Locate the cell with the specified text and output its [x, y] center coordinate. 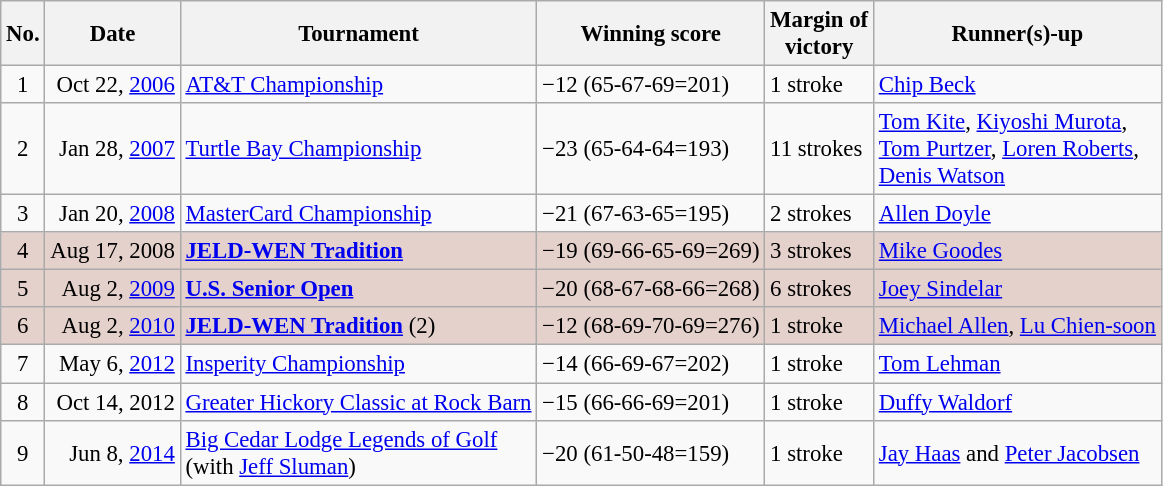
11 strokes [820, 149]
Runner(s)-up [1017, 34]
JELD-WEN Tradition (2) [358, 327]
Mike Goodes [1017, 251]
Winning score [651, 34]
−14 (66-69-67=202) [651, 364]
Oct 14, 2012 [112, 402]
Allen Doyle [1017, 214]
3 strokes [820, 251]
2 [23, 149]
JELD-WEN Tradition [358, 251]
4 [23, 251]
Jun 8, 2014 [112, 452]
2 strokes [820, 214]
1 [23, 85]
Michael Allen, Lu Chien-soon [1017, 327]
May 6, 2012 [112, 364]
Aug 17, 2008 [112, 251]
Tom Lehman [1017, 364]
7 [23, 364]
−23 (65-64-64=193) [651, 149]
Oct 22, 2006 [112, 85]
6 [23, 327]
Jay Haas and Peter Jacobsen [1017, 452]
8 [23, 402]
Tom Kite, Kiyoshi Murota, Tom Purtzer, Loren Roberts, Denis Watson [1017, 149]
Joey Sindelar [1017, 289]
U.S. Senior Open [358, 289]
Insperity Championship [358, 364]
6 strokes [820, 289]
MasterCard Championship [358, 214]
−12 (65-67-69=201) [651, 85]
5 [23, 289]
Tournament [358, 34]
Turtle Bay Championship [358, 149]
Big Cedar Lodge Legends of Golf(with Jeff Sluman) [358, 452]
−19 (69-66-65-69=269) [651, 251]
Jan 28, 2007 [112, 149]
−20 (61-50-48=159) [651, 452]
AT&T Championship [358, 85]
Greater Hickory Classic at Rock Barn [358, 402]
Aug 2, 2009 [112, 289]
Aug 2, 2010 [112, 327]
−21 (67-63-65=195) [651, 214]
No. [23, 34]
Jan 20, 2008 [112, 214]
9 [23, 452]
Duffy Waldorf [1017, 402]
−12 (68-69-70-69=276) [651, 327]
Chip Beck [1017, 85]
Date [112, 34]
Margin ofvictory [820, 34]
3 [23, 214]
−15 (66-66-69=201) [651, 402]
−20 (68-67-68-66=268) [651, 289]
